Output the (x, y) coordinate of the center of the cell containing the given text.  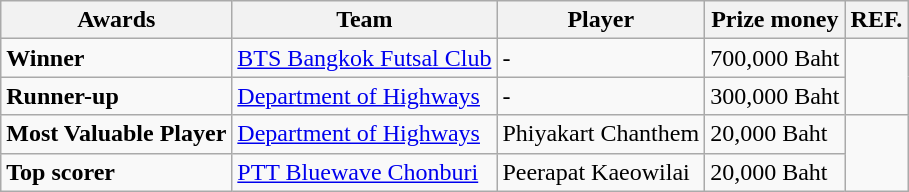
700,000 Baht (775, 58)
Top scorer (116, 172)
Phiyakart Chanthem (601, 134)
Player (601, 20)
300,000 Baht (775, 96)
Awards (116, 20)
Winner (116, 58)
Team (364, 20)
Most Valuable Player (116, 134)
Prize money (775, 20)
BTS Bangkok Futsal Club (364, 58)
Peerapat Kaeowilai (601, 172)
REF. (876, 20)
PTT Bluewave Chonburi (364, 172)
Runner-up (116, 96)
